Return the [x, y] coordinate for the center point of the cell that contains the specified text.  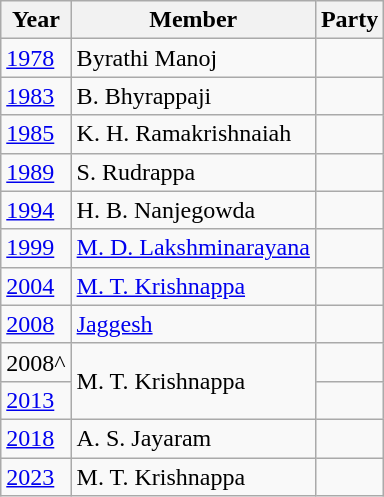
A. S. Jayaram [193, 438]
Member [193, 20]
1978 [36, 58]
2013 [36, 400]
B. Bhyrappaji [193, 96]
2018 [36, 438]
2004 [36, 286]
K. H. Ramakrishnaiah [193, 134]
1994 [36, 210]
1989 [36, 172]
1985 [36, 134]
1983 [36, 96]
2008 [36, 324]
2023 [36, 477]
M. D. Lakshminarayana [193, 248]
Party [349, 20]
S. Rudrappa [193, 172]
Byrathi Manoj [193, 58]
2008^ [36, 362]
1999 [36, 248]
Jaggesh [193, 324]
H. B. Nanjegowda [193, 210]
Year [36, 20]
